Determine the [x, y] coordinate at the center of the cell enclosing the given text.  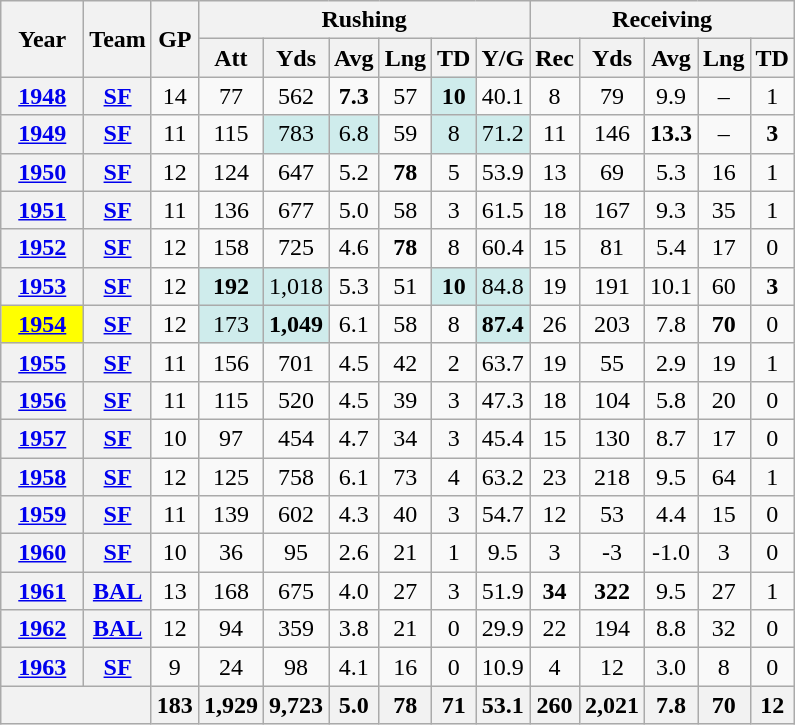
1948 [42, 96]
1955 [42, 362]
69 [612, 172]
53.9 [503, 172]
45.4 [503, 438]
2.6 [354, 553]
136 [230, 210]
53.1 [503, 705]
Att [230, 58]
95 [296, 553]
173 [230, 324]
8.7 [672, 438]
139 [230, 515]
125 [230, 477]
260 [555, 705]
4.3 [354, 515]
10.9 [503, 667]
-3 [612, 553]
73 [405, 477]
Y/G [503, 58]
183 [174, 705]
3.8 [354, 629]
701 [296, 362]
2.9 [672, 362]
71.2 [503, 134]
54.7 [503, 515]
Year [42, 39]
23 [555, 477]
35 [724, 210]
47.3 [503, 400]
677 [296, 210]
675 [296, 591]
Rushing [364, 20]
GP [174, 39]
Team [118, 39]
9.9 [672, 96]
7.3 [354, 96]
1,018 [296, 286]
Rec [555, 58]
5.8 [672, 400]
40.1 [503, 96]
1959 [42, 515]
322 [612, 591]
40 [405, 515]
562 [296, 96]
1953 [42, 286]
2 [454, 362]
51 [405, 286]
39 [405, 400]
51.9 [503, 591]
32 [724, 629]
1963 [42, 667]
1957 [42, 438]
104 [612, 400]
4.1 [354, 667]
26 [555, 324]
1,049 [296, 324]
97 [230, 438]
124 [230, 172]
602 [296, 515]
13.3 [672, 134]
4.7 [354, 438]
146 [612, 134]
61.5 [503, 210]
14 [174, 96]
203 [612, 324]
5.2 [354, 172]
647 [296, 172]
64 [724, 477]
194 [612, 629]
42 [405, 362]
81 [612, 248]
1949 [42, 134]
20 [724, 400]
1,929 [230, 705]
10.1 [672, 286]
158 [230, 248]
9.3 [672, 210]
1952 [42, 248]
1960 [42, 553]
98 [296, 667]
156 [230, 362]
94 [230, 629]
Receiving [662, 20]
5 [454, 172]
168 [230, 591]
36 [230, 553]
53 [612, 515]
1954 [42, 324]
758 [296, 477]
3.0 [672, 667]
1956 [42, 400]
2,021 [612, 705]
57 [405, 96]
454 [296, 438]
192 [230, 286]
-1.0 [672, 553]
4.4 [672, 515]
130 [612, 438]
218 [612, 477]
4.6 [354, 248]
79 [612, 96]
63.7 [503, 362]
24 [230, 667]
1962 [42, 629]
59 [405, 134]
725 [296, 248]
55 [612, 362]
8.8 [672, 629]
84.8 [503, 286]
167 [612, 210]
9,723 [296, 705]
71 [454, 705]
520 [296, 400]
5.4 [672, 248]
9 [174, 667]
60 [724, 286]
60.4 [503, 248]
6.8 [354, 134]
22 [555, 629]
63.2 [503, 477]
4.0 [354, 591]
1958 [42, 477]
1950 [42, 172]
87.4 [503, 324]
77 [230, 96]
783 [296, 134]
359 [296, 629]
191 [612, 286]
1961 [42, 591]
29.9 [503, 629]
1951 [42, 210]
